Return the [X, Y] coordinate for the center point of the cell that contains the specified text.  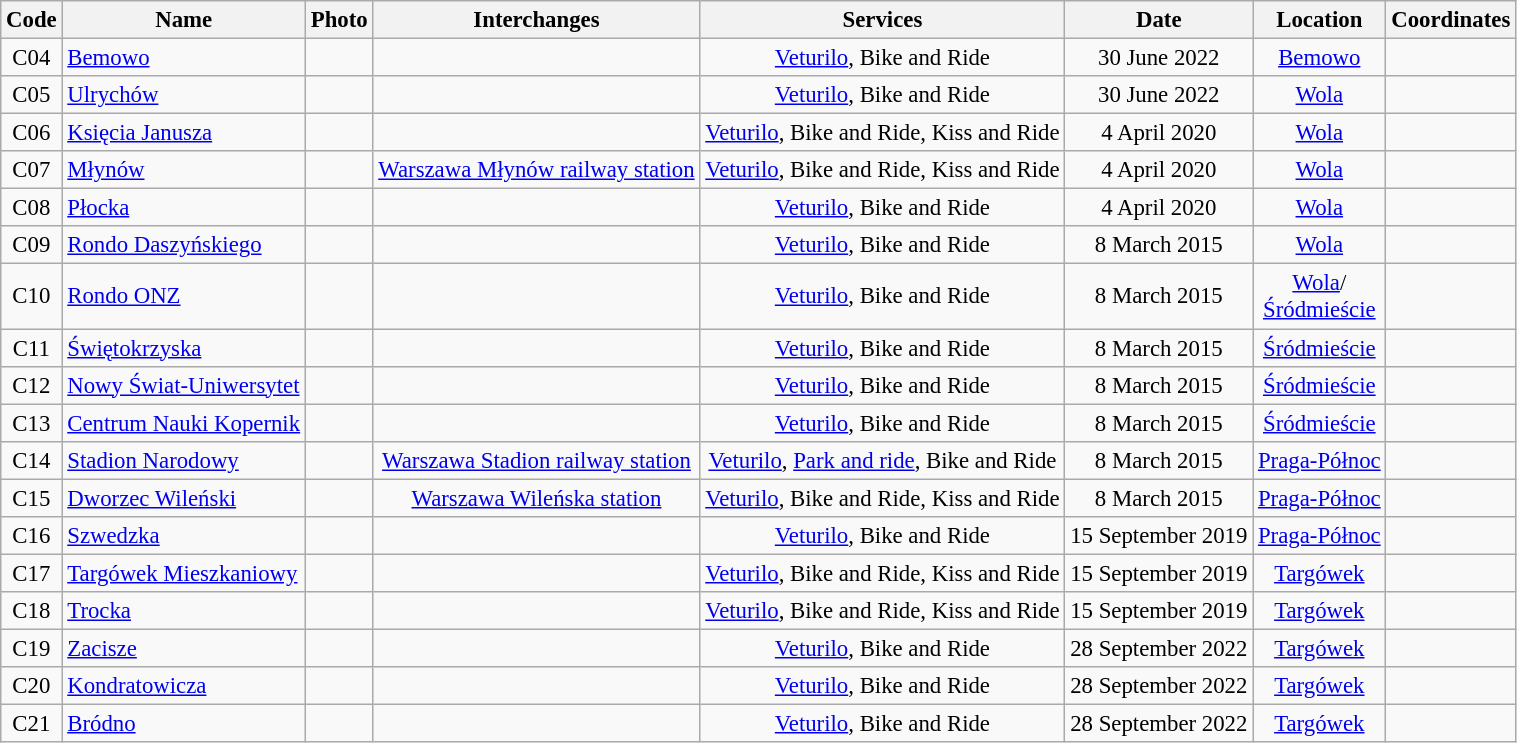
C09 [32, 245]
C06 [32, 133]
Dworzec Wileński [184, 498]
C11 [32, 348]
Szwedzka [184, 536]
Interchanges [536, 20]
C17 [32, 573]
C12 [32, 385]
C19 [32, 648]
Warszawa Wileńska station [536, 498]
Centrum Nauki Kopernik [184, 423]
Bródno [184, 724]
C13 [32, 423]
C07 [32, 170]
Rondo ONZ [184, 296]
Name [184, 20]
Świętokrzyska [184, 348]
Stadion Narodowy [184, 460]
Veturilo, Park and ride, Bike and Ride [882, 460]
Code [32, 20]
Location [1320, 20]
Coordinates [1451, 20]
Warszawa Młynów railway station [536, 170]
Księcia Janusza [184, 133]
Services [882, 20]
C15 [32, 498]
Ulrychów [184, 95]
C20 [32, 686]
Photo [339, 20]
Warszawa Stadion railway station [536, 460]
Targówek Mieszkaniowy [184, 573]
Młynów [184, 170]
C16 [32, 536]
Rondo Daszyńskiego [184, 245]
Date [1159, 20]
C21 [32, 724]
Wola/Śródmieście [1320, 296]
C10 [32, 296]
Płocka [184, 208]
C08 [32, 208]
Nowy Świat-Uniwersytet [184, 385]
Kondratowicza [184, 686]
Zacisze [184, 648]
C04 [32, 58]
Trocka [184, 611]
C18 [32, 611]
C14 [32, 460]
C05 [32, 95]
